Output the (X, Y) coordinate of the center of the cell containing the given text.  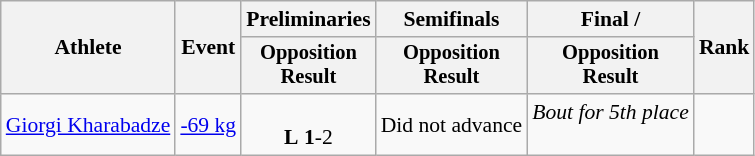
Rank (724, 48)
Preliminaries (308, 19)
Semifinals (452, 19)
Giorgi Kharabadze (88, 124)
Event (208, 48)
Athlete (88, 48)
L 1-2 (308, 124)
Bout for 5th place (610, 124)
Did not advance (452, 124)
-69 kg (208, 124)
Final / (610, 19)
